Output the [x, y] coordinate of the center of the cell containing the given text.  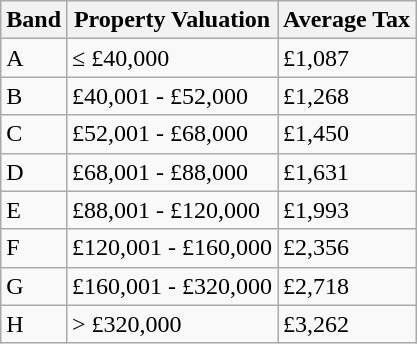
£160,001 - £320,000 [172, 286]
£3,262 [347, 324]
£40,001 - £52,000 [172, 96]
B [34, 96]
H [34, 324]
G [34, 286]
D [34, 172]
Property Valuation [172, 20]
£52,001 - £68,000 [172, 134]
£1,268 [347, 96]
£88,001 - £120,000 [172, 210]
£2,356 [347, 248]
£1,450 [347, 134]
£1,631 [347, 172]
C [34, 134]
> £320,000 [172, 324]
≤ £40,000 [172, 58]
F [34, 248]
£1,087 [347, 58]
Average Tax [347, 20]
£2,718 [347, 286]
Band [34, 20]
A [34, 58]
£120,001 - £160,000 [172, 248]
£1,993 [347, 210]
E [34, 210]
£68,001 - £88,000 [172, 172]
